Search for the cell housing the specified text and yield its (X, Y) center coordinate. 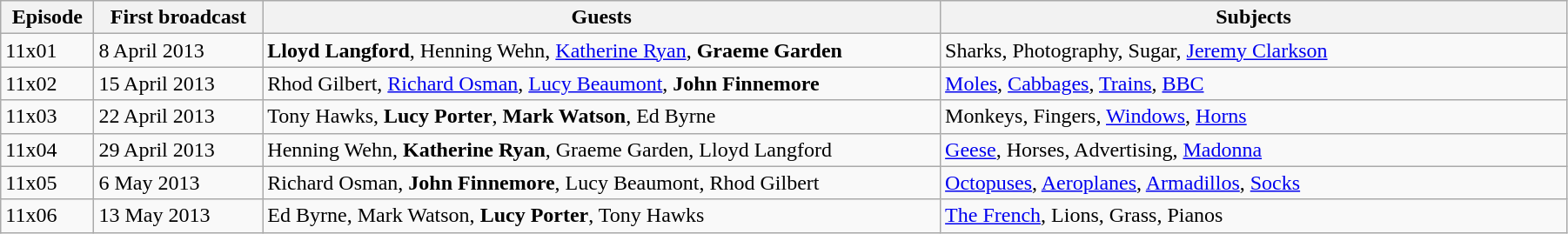
Tony Hawks, Lucy Porter, Mark Watson, Ed Byrne (602, 117)
Rhod Gilbert, Richard Osman, Lucy Beaumont, John Finnemore (602, 84)
First broadcast (178, 17)
Henning Wehn, Katherine Ryan, Graeme Garden, Lloyd Langford (602, 150)
11x03 (47, 117)
Ed Byrne, Mark Watson, Lucy Porter, Tony Hawks (602, 216)
6 May 2013 (178, 183)
13 May 2013 (178, 216)
Richard Osman, John Finnemore, Lucy Beaumont, Rhod Gilbert (602, 183)
Episode (47, 17)
Monkeys, Fingers, Windows, Horns (1254, 117)
11x06 (47, 216)
22 April 2013 (178, 117)
29 April 2013 (178, 150)
Subjects (1254, 17)
Lloyd Langford, Henning Wehn, Katherine Ryan, Graeme Garden (602, 50)
11x04 (47, 150)
15 April 2013 (178, 84)
Guests (602, 17)
Octopuses, Aeroplanes, Armadillos, Socks (1254, 183)
11x05 (47, 183)
Moles, Cabbages, Trains, BBC (1254, 84)
Sharks, Photography, Sugar, Jeremy Clarkson (1254, 50)
8 April 2013 (178, 50)
11x02 (47, 84)
The French, Lions, Grass, Pianos (1254, 216)
11x01 (47, 50)
Geese, Horses, Advertising, Madonna (1254, 150)
